Pinpoint the cell where the given text exists, returning its [X, Y] midpoint coordinate. 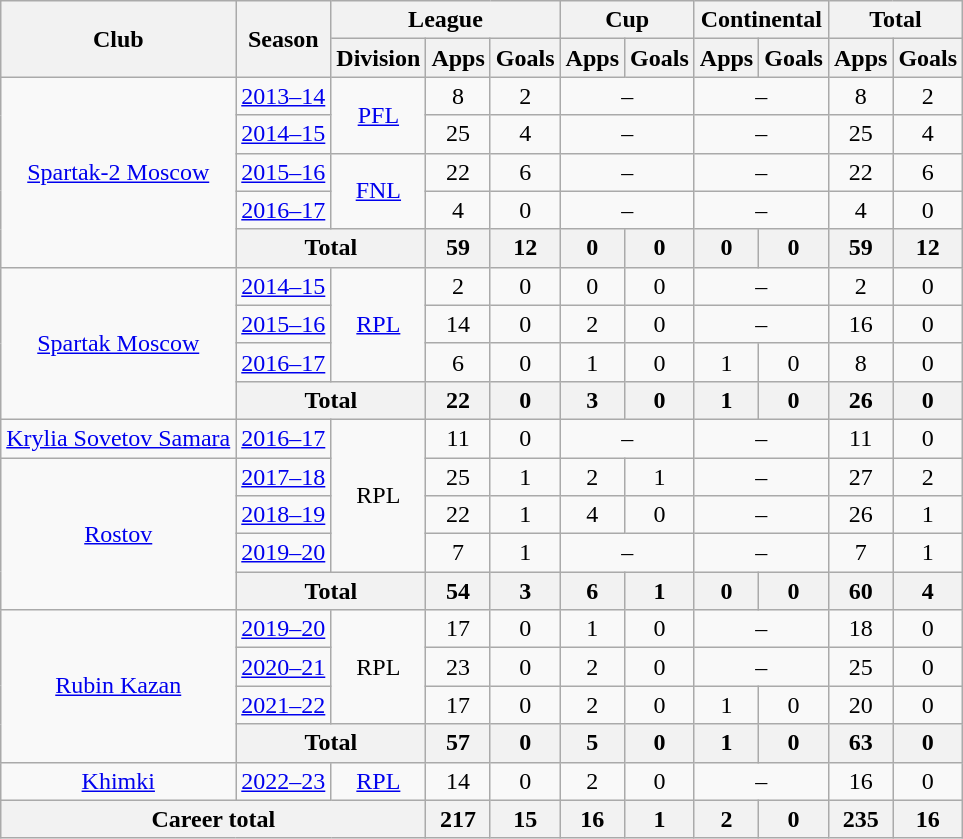
23 [458, 667]
Krylia Sovetov Samara [118, 438]
57 [458, 743]
Cup [627, 20]
Rostov [118, 534]
Continental [761, 20]
20 [860, 705]
217 [458, 819]
27 [860, 477]
15 [525, 819]
League [446, 20]
2022–23 [284, 781]
2018–19 [284, 515]
FNL [378, 191]
60 [860, 591]
18 [860, 629]
PFL [378, 115]
Division [378, 58]
54 [458, 591]
2021–22 [284, 705]
Khimki [118, 781]
2017–18 [284, 477]
2013–14 [284, 96]
235 [860, 819]
Spartak Moscow [118, 343]
Rubin Kazan [118, 686]
Spartak-2 Moscow [118, 172]
63 [860, 743]
Career total [214, 819]
5 [592, 743]
Season [284, 39]
Club [118, 39]
2020–21 [284, 667]
